Extract the (x, y) coordinate from the center of the cell holding the provided text.  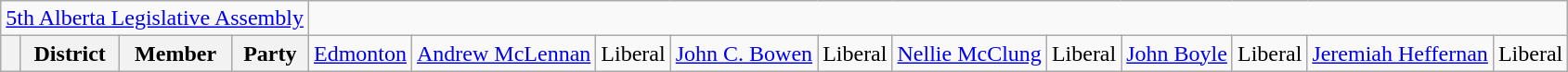
John C. Bowen (744, 54)
District (69, 54)
Andrew McLennan (504, 54)
Party (269, 54)
Member (175, 54)
5th Alberta Legislative Assembly (155, 18)
John Boyle (1177, 54)
Nellie McClung (969, 54)
Edmonton (360, 54)
Jeremiah Heffernan (1400, 54)
